Search for the cell housing the specified text and yield its [x, y] center coordinate. 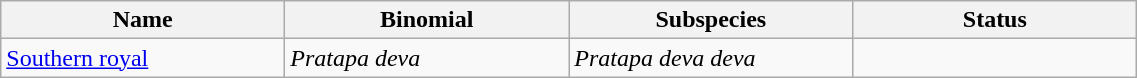
Status [995, 20]
Pratapa deva deva [711, 58]
Name [143, 20]
Subspecies [711, 20]
Southern royal [143, 58]
Pratapa deva [427, 58]
Binomial [427, 20]
